For the text-containing cell, return its midpoint in [X, Y] coordinate format. 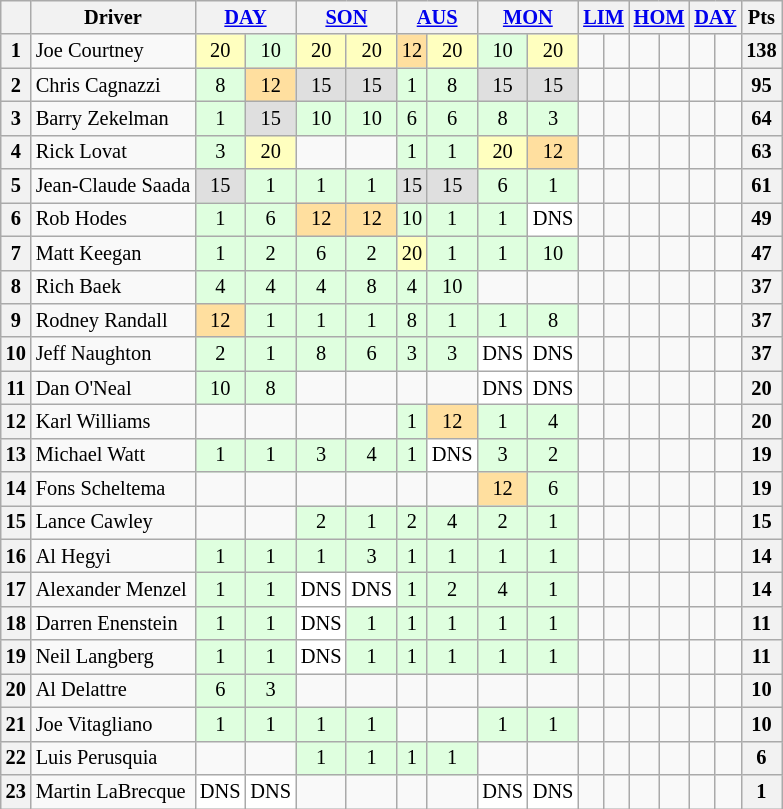
21 [16, 724]
61 [761, 186]
Alexander Menzel [113, 589]
Al Hegyi [113, 556]
HOM [660, 17]
Rick Lovat [113, 152]
Rodney Randall [113, 320]
63 [761, 152]
Michael Watt [113, 455]
Joe Courtney [113, 51]
95 [761, 85]
Rob Hodes [113, 219]
Luis Perusquia [113, 758]
Al Delattre [113, 690]
AUS [438, 17]
Joe Vitagliano [113, 724]
Jeff Naughton [113, 354]
LIM [603, 17]
17 [16, 589]
Karl Williams [113, 421]
16 [16, 556]
13 [16, 455]
Pts [761, 17]
64 [761, 118]
Driver [113, 17]
Barry Zekelman [113, 118]
5 [16, 186]
SON [346, 17]
9 [16, 320]
Rich Baek [113, 287]
MON [528, 17]
138 [761, 51]
Matt Keegan [113, 253]
Dan O'Neal [113, 388]
Martin LaBrecque [113, 791]
18 [16, 623]
22 [16, 758]
7 [16, 253]
Neil Langberg [113, 657]
Darren Enenstein [113, 623]
23 [16, 791]
Lance Cawley [113, 522]
Fons Scheltema [113, 489]
47 [761, 253]
Chris Cagnazzi [113, 85]
Jean-Claude Saada [113, 186]
49 [761, 219]
